Find where the given text appears and provide that cell's center as (X, Y) coordinate. 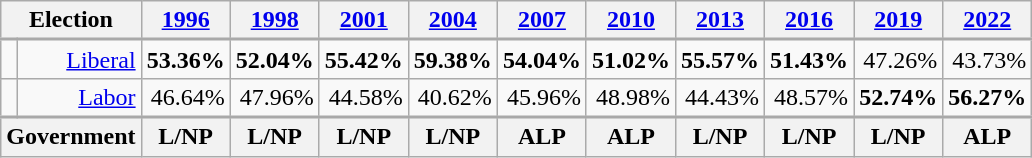
44.58% (364, 98)
Labor (80, 98)
Government (71, 136)
55.42% (364, 60)
2019 (898, 20)
52.04% (274, 60)
2004 (452, 20)
55.57% (720, 60)
54.04% (542, 60)
51.02% (630, 60)
2013 (720, 20)
46.64% (186, 98)
2007 (542, 20)
59.38% (452, 60)
2022 (988, 20)
53.36% (186, 60)
51.43% (810, 60)
Liberal (80, 60)
40.62% (452, 98)
52.74% (898, 98)
1996 (186, 20)
47.96% (274, 98)
44.43% (720, 98)
48.98% (630, 98)
56.27% (988, 98)
1998 (274, 20)
43.73% (988, 60)
Election (71, 20)
45.96% (542, 98)
2016 (810, 20)
2010 (630, 20)
47.26% (898, 60)
2001 (364, 20)
48.57% (810, 98)
